Extract the [X, Y] coordinate from the center of the cell holding the provided text.  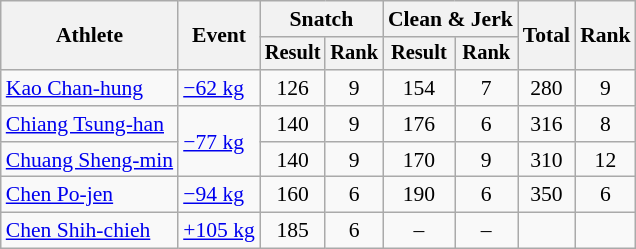
Chen Po-jen [90, 195]
310 [546, 160]
Kao Chan-hung [90, 88]
316 [546, 124]
Total [546, 36]
−77 kg [219, 142]
7 [486, 88]
Chiang Tsung-han [90, 124]
−94 kg [219, 195]
280 [546, 88]
Chen Shih-chieh [90, 231]
176 [419, 124]
350 [546, 195]
+105 kg [219, 231]
Event [219, 36]
160 [293, 195]
8 [606, 124]
154 [419, 88]
Clean & Jerk [450, 19]
185 [293, 231]
170 [419, 160]
Athlete [90, 36]
190 [419, 195]
126 [293, 88]
12 [606, 160]
−62 kg [219, 88]
Snatch [322, 19]
Chuang Sheng-min [90, 160]
